Pinpoint the cell where the given text exists, returning its (x, y) midpoint coordinate. 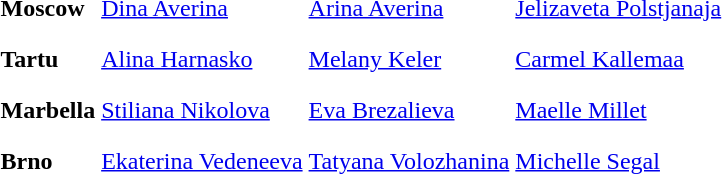
Melany Keler (409, 59)
Eva Brezalieva (409, 110)
Stiliana Nikolova (202, 110)
Alina Harnasko (202, 59)
